Scan for the cell matching the given text and deliver its (x, y) coordinate at center. 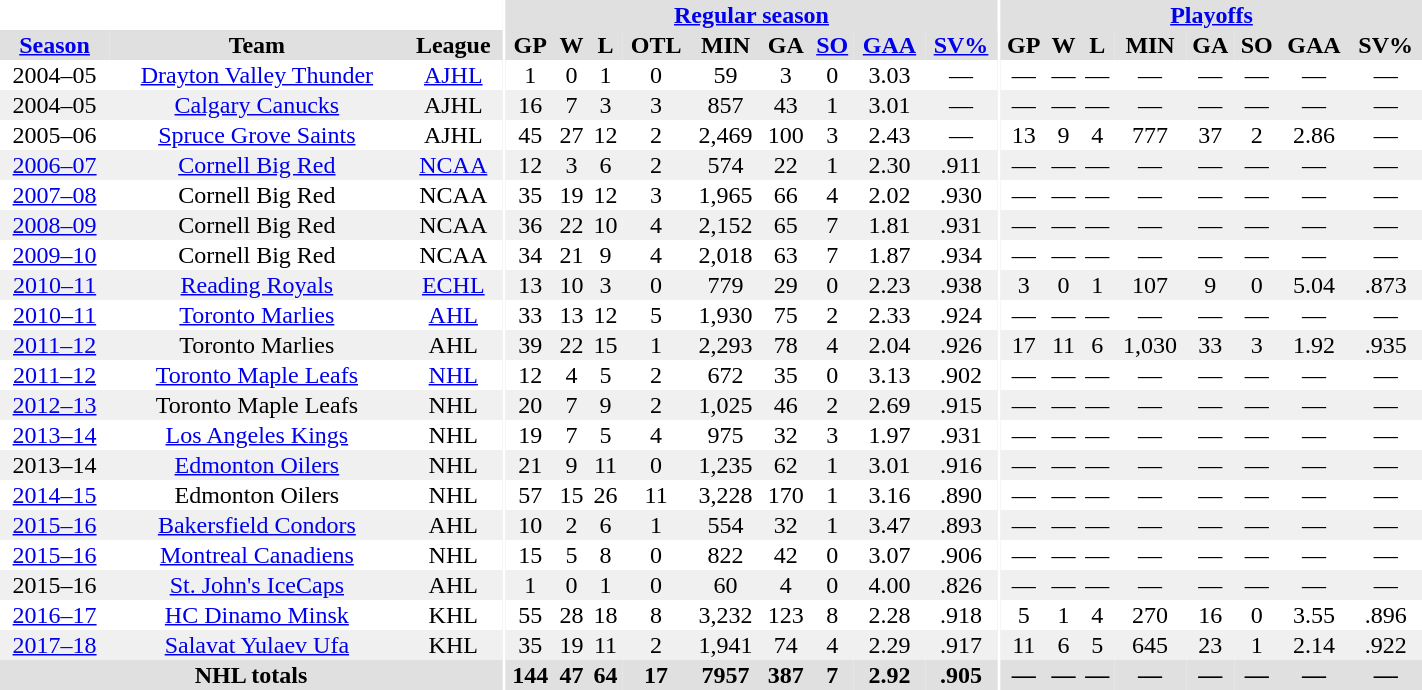
Calgary Canucks (256, 105)
2,293 (726, 345)
1.97 (890, 435)
2008–09 (54, 225)
387 (786, 675)
100 (786, 135)
672 (726, 375)
2007–08 (54, 195)
3.47 (890, 525)
270 (1150, 615)
1.92 (1314, 345)
.826 (961, 585)
.924 (961, 315)
74 (786, 645)
47 (572, 675)
57 (530, 495)
37 (1210, 135)
.934 (961, 255)
27 (572, 135)
2.14 (1314, 645)
59 (726, 75)
645 (1150, 645)
66 (786, 195)
.905 (961, 675)
.873 (1386, 285)
3.03 (890, 75)
2.69 (890, 405)
2.43 (890, 135)
3.13 (890, 375)
107 (1150, 285)
.911 (961, 165)
3,232 (726, 615)
1,235 (726, 465)
3.07 (890, 555)
62 (786, 465)
1,030 (1150, 345)
ECHL (454, 285)
18 (606, 615)
2.86 (1314, 135)
75 (786, 315)
554 (726, 525)
.896 (1386, 615)
2.92 (890, 675)
1,941 (726, 645)
.930 (961, 195)
Los Angeles Kings (256, 435)
Drayton Valley Thunder (256, 75)
26 (606, 495)
.893 (961, 525)
574 (726, 165)
4.00 (890, 585)
NHL totals (251, 675)
2.28 (890, 615)
822 (726, 555)
45 (530, 135)
36 (530, 225)
46 (786, 405)
2.33 (890, 315)
.915 (961, 405)
.935 (1386, 345)
Bakersfield Condors (256, 525)
779 (726, 285)
2.04 (890, 345)
2006–07 (54, 165)
2.29 (890, 645)
2,018 (726, 255)
857 (726, 105)
43 (786, 105)
170 (786, 495)
3.16 (890, 495)
78 (786, 345)
.906 (961, 555)
Reading Royals (256, 285)
20 (530, 405)
2005–06 (54, 135)
2.02 (890, 195)
.902 (961, 375)
144 (530, 675)
.918 (961, 615)
2017–18 (54, 645)
63 (786, 255)
Salavat Yulaev Ufa (256, 645)
65 (786, 225)
34 (530, 255)
777 (1150, 135)
1,025 (726, 405)
2009–10 (54, 255)
1.87 (890, 255)
975 (726, 435)
2.30 (890, 165)
1.81 (890, 225)
2,152 (726, 225)
1,930 (726, 315)
HC Dinamo Minsk (256, 615)
2,469 (726, 135)
.926 (961, 345)
St. John's IceCaps (256, 585)
Season (54, 45)
55 (530, 615)
60 (726, 585)
2016–17 (54, 615)
Spruce Grove Saints (256, 135)
2012–13 (54, 405)
64 (606, 675)
42 (786, 555)
39 (530, 345)
.890 (961, 495)
League (454, 45)
3,228 (726, 495)
123 (786, 615)
2014–15 (54, 495)
5.04 (1314, 285)
Regular season (752, 15)
OTL (656, 45)
2.23 (890, 285)
1,965 (726, 195)
3.55 (1314, 615)
Playoffs (1212, 15)
Team (256, 45)
.922 (1386, 645)
Montreal Canadiens (256, 555)
.916 (961, 465)
29 (786, 285)
28 (572, 615)
23 (1210, 645)
7957 (726, 675)
.938 (961, 285)
.917 (961, 645)
